Output the (x, y) coordinate of the center of the cell containing the given text.  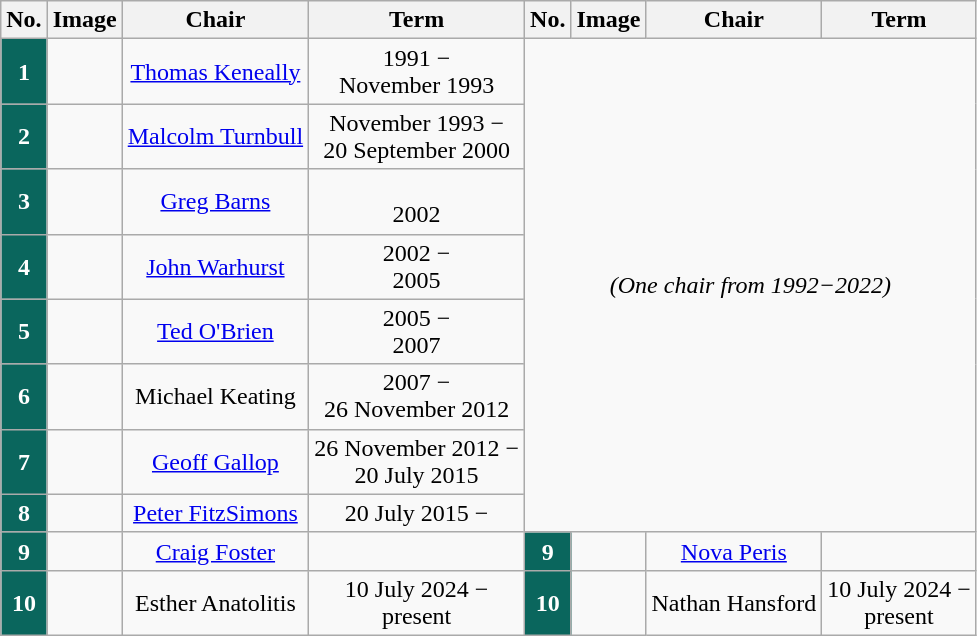
2002 − 2005 (417, 266)
Nathan Hansford (734, 602)
1991 − November 1993 (417, 72)
7 (24, 462)
Geoff Gallop (215, 462)
Nova Peris (734, 551)
4 (24, 266)
5 (24, 332)
Peter FitzSimons (215, 513)
2005 − 2007 (417, 332)
Ted O'Brien (215, 332)
3 (24, 202)
John Warhurst (215, 266)
1 (24, 72)
Michael Keating (215, 396)
Greg Barns (215, 202)
20 July 2015 − (417, 513)
(One chair from 1992−2022) (751, 286)
2007 − 26 November 2012 (417, 396)
Thomas Keneally (215, 72)
2002 (417, 202)
8 (24, 513)
November 1993 − 20 September 2000 (417, 136)
Craig Foster (215, 551)
2 (24, 136)
Esther Anatolitis (215, 602)
6 (24, 396)
Malcolm Turnbull (215, 136)
26 November 2012 − 20 July 2015 (417, 462)
